Capture the cell that displays the provided text and extract its [X, Y] central coordinate. 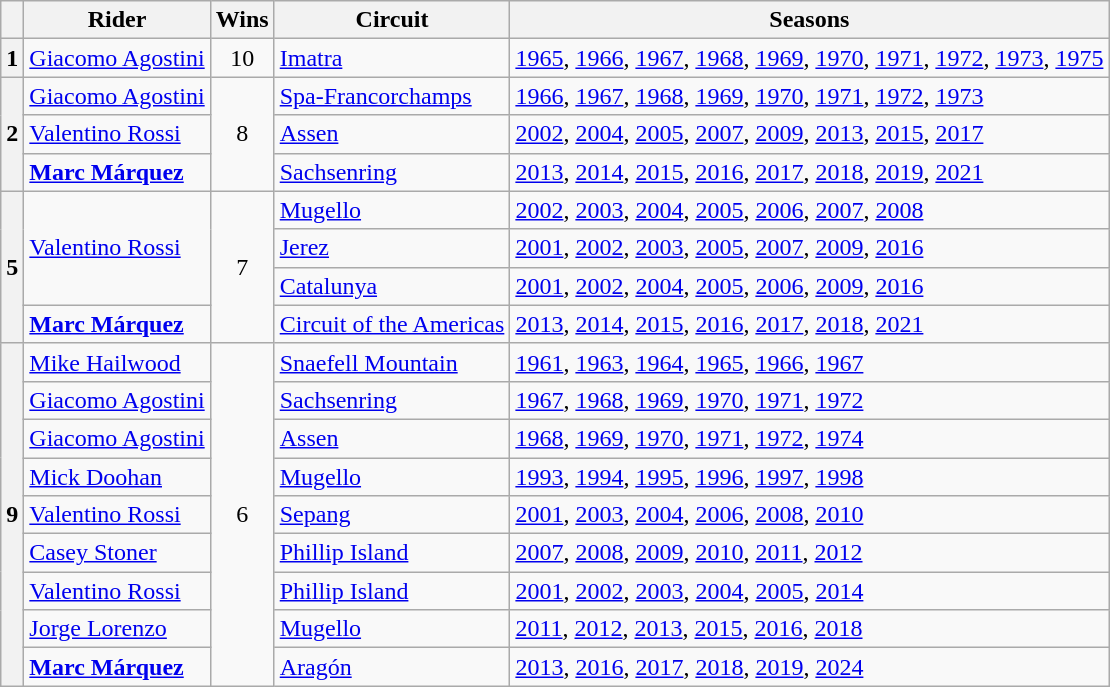
1961, 1963, 1964, 1965, 1966, 1967 [810, 362]
2013, 2014, 2015, 2016, 2017, 2018, 2019, 2021 [810, 172]
2013, 2016, 2017, 2018, 2019, 2024 [810, 667]
Snaefell Mountain [392, 362]
6 [242, 514]
2001, 2002, 2003, 2005, 2007, 2009, 2016 [810, 248]
2001, 2003, 2004, 2006, 2008, 2010 [810, 515]
Mick Doohan [117, 477]
9 [12, 514]
Wins [242, 20]
2 [12, 134]
8 [242, 134]
1967, 1968, 1969, 1970, 1971, 1972 [810, 400]
Aragón [392, 667]
Imatra [392, 58]
Catalunya [392, 286]
2007, 2008, 2009, 2010, 2011, 2012 [810, 553]
7 [242, 267]
Casey Stoner [117, 553]
Jorge Lorenzo [117, 629]
Circuit [392, 20]
1968, 1969, 1970, 1971, 1972, 1974 [810, 438]
Jerez [392, 248]
Mike Hailwood [117, 362]
1965, 1966, 1967, 1968, 1969, 1970, 1971, 1972, 1973, 1975 [810, 58]
2001, 2002, 2004, 2005, 2006, 2009, 2016 [810, 286]
Sepang [392, 515]
Rider [117, 20]
1993, 1994, 1995, 1996, 1997, 1998 [810, 477]
2002, 2003, 2004, 2005, 2006, 2007, 2008 [810, 210]
2002, 2004, 2005, 2007, 2009, 2013, 2015, 2017 [810, 134]
1966, 1967, 1968, 1969, 1970, 1971, 1972, 1973 [810, 96]
Seasons [810, 20]
Spa-Francorchamps [392, 96]
5 [12, 267]
2011, 2012, 2013, 2015, 2016, 2018 [810, 629]
10 [242, 58]
1 [12, 58]
2001, 2002, 2003, 2004, 2005, 2014 [810, 591]
Circuit of the Americas [392, 324]
2013, 2014, 2015, 2016, 2017, 2018, 2021 [810, 324]
